Pinpoint the cell where the given text exists, returning its (x, y) midpoint coordinate. 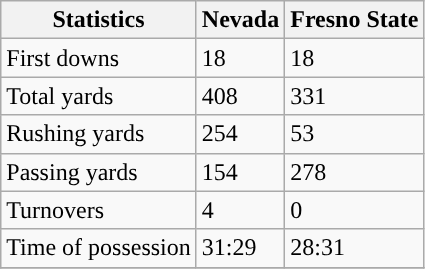
31:29 (240, 248)
408 (240, 96)
254 (240, 134)
Passing yards (99, 172)
154 (240, 172)
Fresno State (354, 20)
Total yards (99, 96)
Nevada (240, 20)
53 (354, 134)
4 (240, 210)
First downs (99, 58)
Time of possession (99, 248)
331 (354, 96)
28:31 (354, 248)
Statistics (99, 20)
Turnovers (99, 210)
0 (354, 210)
278 (354, 172)
Rushing yards (99, 134)
